Output the (x, y) coordinate of the center of the cell containing the given text.  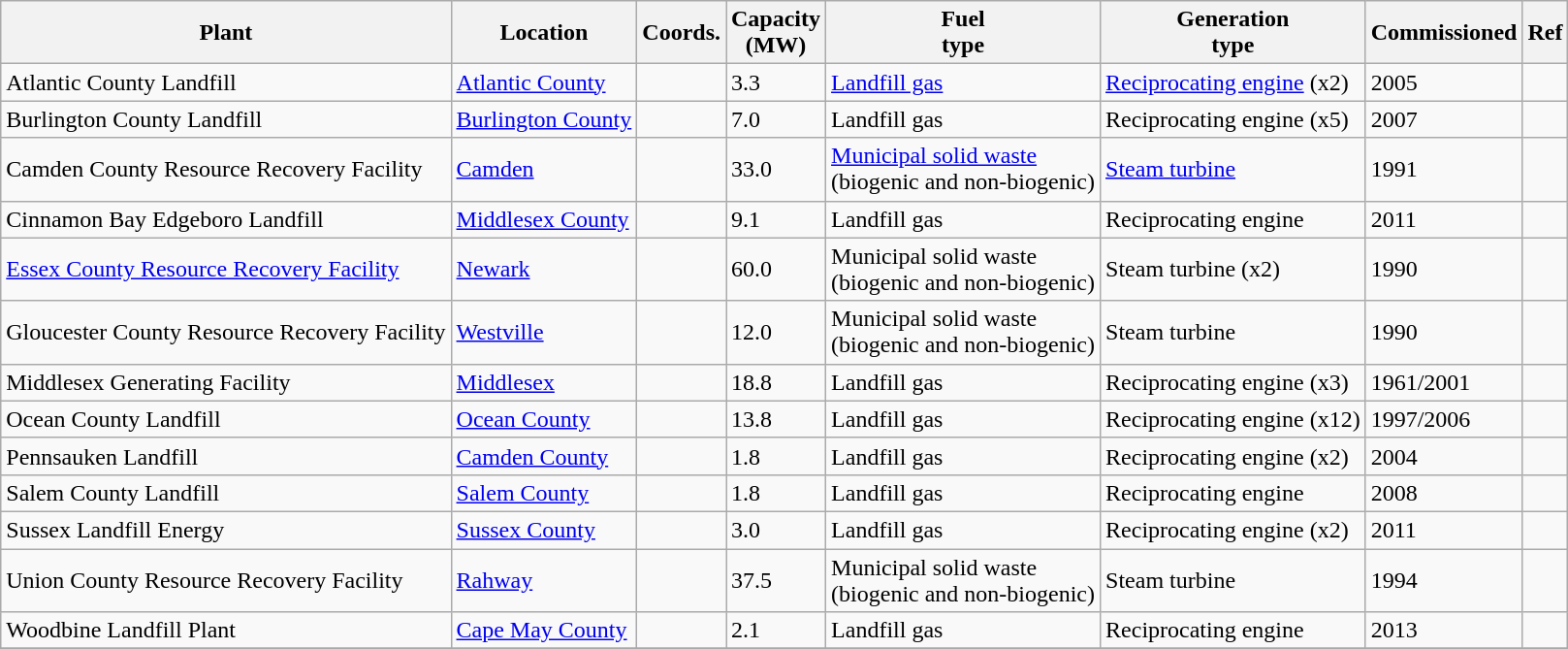
Gloucester County Resource Recovery Facility (226, 332)
3.0 (776, 530)
Ocean County Landfill (226, 419)
Burlington County Landfill (226, 119)
Burlington County (544, 119)
2007 (1444, 119)
Steam turbine (x2) (1233, 270)
Woodbine Landfill Plant (226, 631)
Reciprocating engine (x3) (1233, 382)
7.0 (776, 119)
37.5 (776, 580)
33.0 (776, 169)
Camden County (544, 456)
2005 (1444, 82)
Rahway (544, 580)
1961/2001 (1444, 382)
Location (544, 33)
Union County Resource Recovery Facility (226, 580)
60.0 (776, 270)
Newark (544, 270)
Commissioned (1444, 33)
Cinnamon Bay Edgeboro Landfill (226, 219)
Fueltype (964, 33)
Capacity(MW) (776, 33)
Reciprocating engine (x5) (1233, 119)
Pennsauken Landfill (226, 456)
Middlesex Generating Facility (226, 382)
Camden County Resource Recovery Facility (226, 169)
9.1 (776, 219)
Salem County (544, 493)
3.3 (776, 82)
Essex County Resource Recovery Facility (226, 270)
1994 (1444, 580)
2004 (1444, 456)
Ref (1546, 33)
2013 (1444, 631)
Atlantic County (544, 82)
Middlesex County (544, 219)
Reciprocating engine (x12) (1233, 419)
1991 (1444, 169)
Ocean County (544, 419)
18.8 (776, 382)
Plant (226, 33)
Generationtype (1233, 33)
Camden (544, 169)
1997/2006 (1444, 419)
13.8 (776, 419)
2.1 (776, 631)
Salem County Landfill (226, 493)
Coords. (682, 33)
2008 (1444, 493)
12.0 (776, 332)
Westville (544, 332)
Atlantic County Landfill (226, 82)
Middlesex (544, 382)
Cape May County (544, 631)
Sussex County (544, 530)
Sussex Landfill Energy (226, 530)
